Detect which cell encompasses the target text, then output its [X, Y] center coordinate. 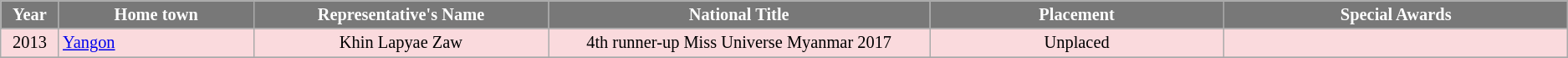
Unplaced [1077, 43]
Placement [1077, 14]
Home town [156, 14]
Khin Lapyae Zaw [401, 43]
Representative's Name [401, 14]
Special Awards [1397, 14]
Year [30, 14]
Yangon [156, 43]
2013 [30, 43]
4th runner-up Miss Universe Myanmar 2017 [739, 43]
National Title [739, 14]
